Find where the given text appears and provide that cell's center as [x, y] coordinate. 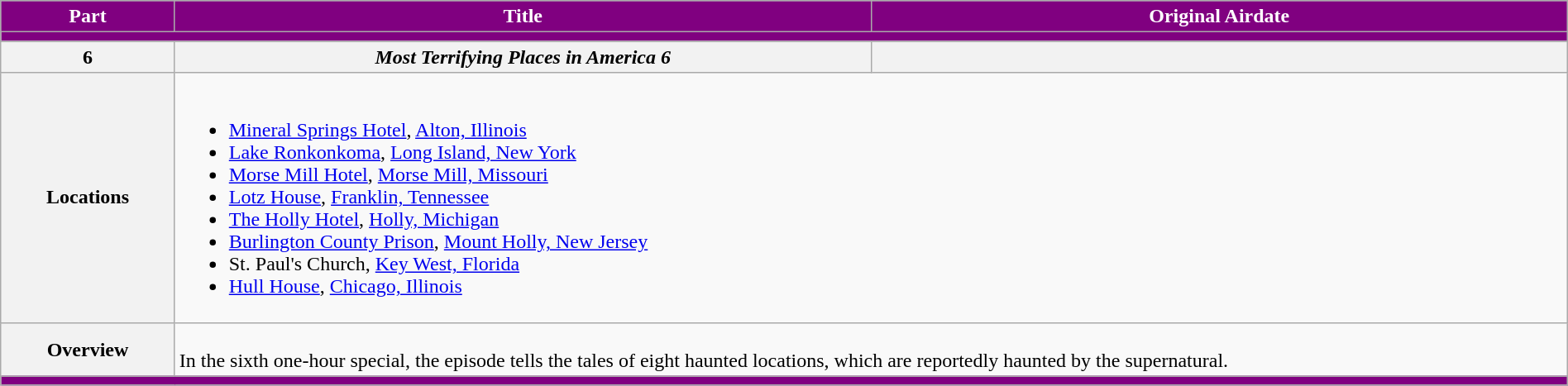
Part [88, 17]
Locations [88, 198]
Original Airdate [1219, 17]
Most Terrifying Places in America 6 [523, 57]
Title [523, 17]
6 [88, 57]
Overview [88, 349]
In the sixth one-hour special, the episode tells the tales of eight haunted locations, which are reportedly haunted by the supernatural. [871, 349]
